Pinpoint the cell where the given text exists, returning its (x, y) midpoint coordinate. 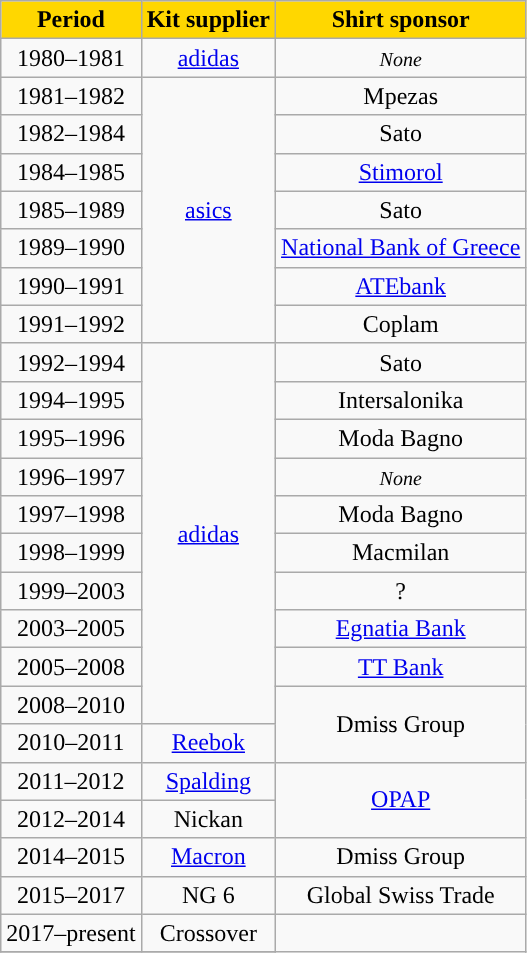
2012–2014 (71, 819)
Shirt sponsor (401, 20)
Mpezas (401, 96)
Intersalonika (401, 400)
1996–1997 (71, 477)
1994–1995 (71, 400)
2014–2015 (71, 857)
2017–present (71, 933)
Kit supplier (208, 20)
1980–1981 (71, 58)
1981–1982 (71, 96)
1984–1985 (71, 172)
Global Swiss Trade (401, 895)
TT Bank (401, 667)
2003–2005 (71, 629)
1982–1984 (71, 134)
1997–1998 (71, 515)
1992–1994 (71, 362)
Coplam (401, 324)
Macron (208, 857)
Reebok (208, 743)
1995–1996 (71, 438)
2005–2008 (71, 667)
Crossover (208, 933)
1985–1989 (71, 210)
Nickan (208, 819)
asics (208, 210)
ATEbank (401, 286)
1991–1992 (71, 324)
Stimorol (401, 172)
Egnatia Bank (401, 629)
Spalding (208, 781)
NG 6 (208, 895)
2010–2011 (71, 743)
? (401, 591)
1998–1999 (71, 553)
OPAP (401, 800)
1999–2003 (71, 591)
1989–1990 (71, 248)
National Bank of Greece (401, 248)
Period (71, 20)
1990–1991 (71, 286)
Macmilan (401, 553)
2008–2010 (71, 705)
2015–2017 (71, 895)
2011–2012 (71, 781)
